Search for the cell housing the specified text and yield its [x, y] center coordinate. 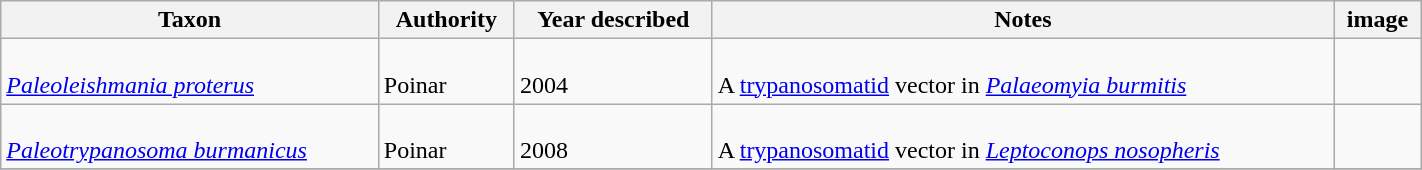
Notes [1022, 20]
image [1378, 20]
2008 [613, 136]
A trypanosomatid vector in Leptoconops nosopheris [1022, 136]
Taxon [190, 20]
2004 [613, 72]
A trypanosomatid vector in Palaeomyia burmitis [1022, 72]
Authority [446, 20]
Year described [613, 20]
Paleotrypanosoma burmanicus [190, 136]
Paleoleishmania proterus [190, 72]
